Search for the cell housing the specified text and yield its (X, Y) center coordinate. 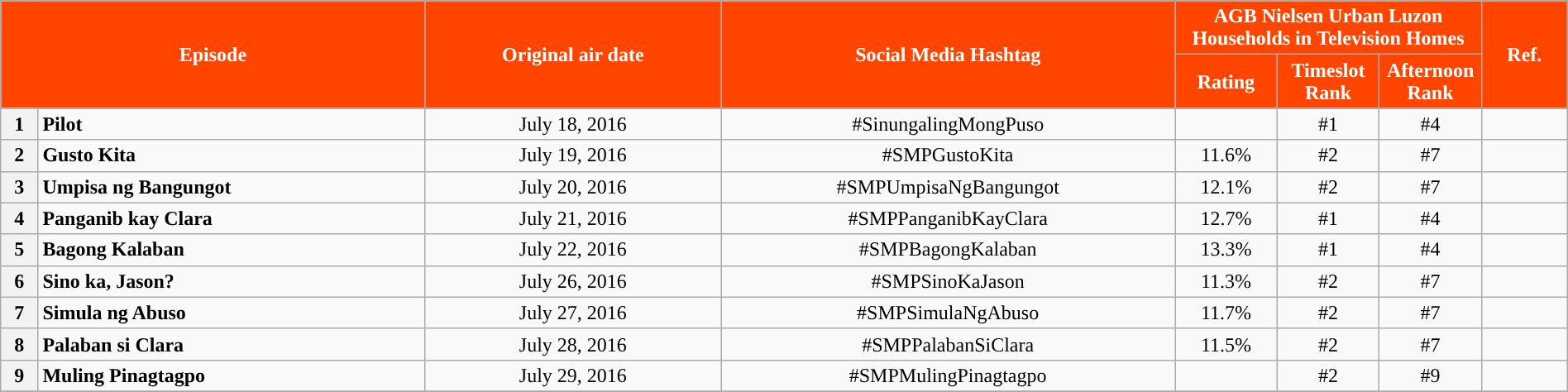
13.3% (1226, 250)
Original air date (573, 55)
12.7% (1226, 218)
Bagong Kalaban (232, 250)
July 20, 2016 (573, 187)
Afternoon Rank (1431, 81)
#SMPSinoKaJason (948, 281)
12.1% (1226, 187)
#SMPSimulaNgAbuso (948, 313)
4 (20, 218)
11.3% (1226, 281)
July 18, 2016 (573, 124)
Ref. (1524, 55)
#SMPUmpisaNgBangungot (948, 187)
July 27, 2016 (573, 313)
3 (20, 187)
AGB Nielsen Urban Luzon Households in Television Homes (1328, 28)
#SMPPalabanSiClara (948, 344)
2 (20, 155)
Timeslot Rank (1328, 81)
July 22, 2016 (573, 250)
11.5% (1226, 344)
7 (20, 313)
1 (20, 124)
Pilot (232, 124)
Umpisa ng Bangungot (232, 187)
Panganib kay Clara (232, 218)
#9 (1431, 375)
6 (20, 281)
Palaban si Clara (232, 344)
July 26, 2016 (573, 281)
Episode (213, 55)
Muling Pinagtagpo (232, 375)
#SinungalingMongPuso (948, 124)
11.7% (1226, 313)
Rating (1226, 81)
#SMPPanganibKayClara (948, 218)
5 (20, 250)
July 21, 2016 (573, 218)
8 (20, 344)
#SMPMulingPinagtagpo (948, 375)
July 29, 2016 (573, 375)
11.6% (1226, 155)
Sino ka, Jason? (232, 281)
July 28, 2016 (573, 344)
Gusto Kita (232, 155)
#SMPBagongKalaban (948, 250)
#SMPGustoKita (948, 155)
Simula ng Abuso (232, 313)
Social Media Hashtag (948, 55)
July 19, 2016 (573, 155)
9 (20, 375)
